Extract the [X, Y] coordinate from the center of the cell holding the provided text.  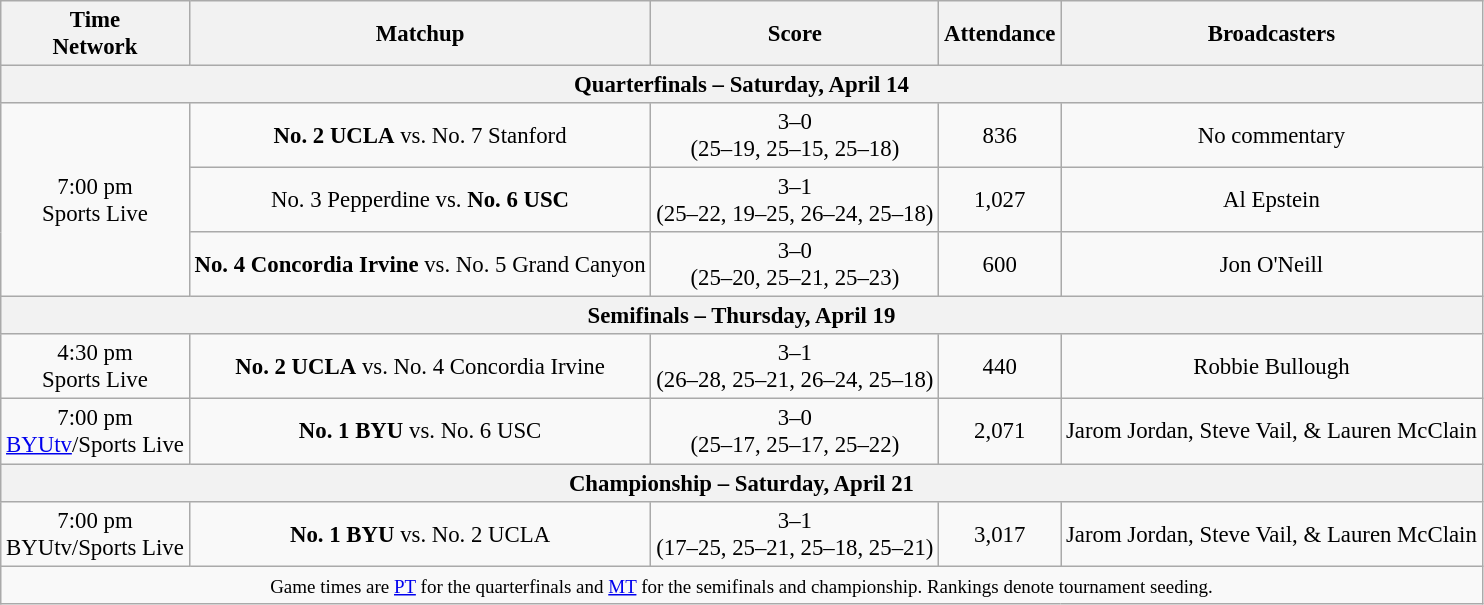
1,027 [1000, 200]
Attendance [1000, 34]
440 [1000, 366]
7:00 pmSports Live [95, 200]
Score [795, 34]
3–1(25–22, 19–25, 26–24, 25–18) [795, 200]
3–0(25–19, 25–15, 25–18) [795, 136]
Broadcasters [1272, 34]
No commentary [1272, 136]
600 [1000, 264]
TimeNetwork [95, 34]
No. 3 Pepperdine vs. No. 6 USC [420, 200]
Semifinals – Thursday, April 19 [742, 316]
Championship – Saturday, April 21 [742, 483]
No. 1 BYU vs. No. 2 UCLA [420, 534]
3–1(26–28, 25–21, 26–24, 25–18) [795, 366]
Quarterfinals – Saturday, April 14 [742, 85]
No. 4 Concordia Irvine vs. No. 5 Grand Canyon [420, 264]
836 [1000, 136]
No. 2 UCLA vs. No. 7 Stanford [420, 136]
3–0(25–20, 25–21, 25–23) [795, 264]
Matchup [420, 34]
Jon O'Neill [1272, 264]
4:30 pmSports Live [95, 366]
Game times are PT for the quarterfinals and MT for the semifinals and championship. Rankings denote tournament seeding. [742, 585]
Robbie Bullough [1272, 366]
No. 2 UCLA vs. No. 4 Concordia Irvine [420, 366]
No. 1 BYU vs. No. 6 USC [420, 432]
2,071 [1000, 432]
3,017 [1000, 534]
3–1(17–25, 25–21, 25–18, 25–21) [795, 534]
3–0(25–17, 25–17, 25–22) [795, 432]
Al Epstein [1272, 200]
